Output the (x, y) coordinate of the center of the cell containing the given text.  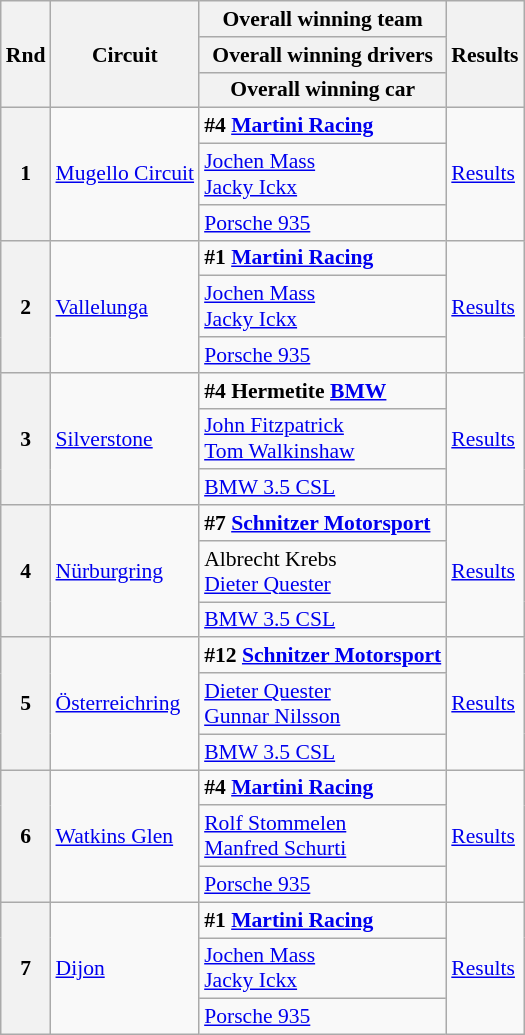
7 (26, 968)
Albrecht Krebs Dieter Quester (322, 572)
Dijon (124, 968)
Overall winning team (322, 19)
#7 Schnitzer Motorsport (322, 523)
Watkins Glen (124, 836)
#12 Schnitzer Motorsport (322, 656)
Circuit (124, 54)
Vallelunga (124, 306)
1 (26, 174)
John Fitzpatrick Tom Walkinshaw (322, 438)
4 (26, 571)
Overall winning car (322, 90)
Overall winning drivers (322, 55)
Rnd (26, 54)
5 (26, 704)
6 (26, 836)
Dieter Quester Gunnar Nilsson (322, 704)
Mugello Circuit (124, 174)
#4 Hermetite BMW (322, 391)
Österreichring (124, 704)
2 (26, 306)
Silverstone (124, 439)
3 (26, 439)
Rolf Stommelen Manfred Schurti (322, 836)
Nürburgring (124, 571)
